Capture the cell that displays the provided text and extract its [X, Y] central coordinate. 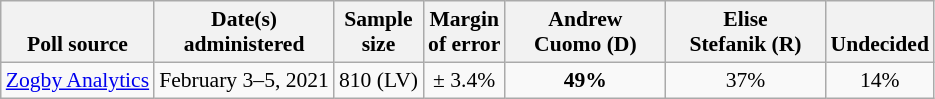
37% [745, 80]
810 (LV) [378, 80]
AndrewCuomo (D) [585, 32]
49% [585, 80]
Date(s)administered [244, 32]
14% [880, 80]
Zogby Analytics [78, 80]
Poll source [78, 32]
February 3–5, 2021 [244, 80]
Marginof error [464, 32]
± 3.4% [464, 80]
Undecided [880, 32]
Samplesize [378, 32]
EliseStefanik (R) [745, 32]
